Determine the [x, y] coordinate at the center of the cell enclosing the given text.  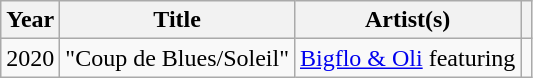
Title [178, 20]
Artist(s) [407, 20]
Bigflo & Oli featuring [407, 58]
"Coup de Blues/Soleil" [178, 58]
Year [30, 20]
2020 [30, 58]
